Search for the cell housing the specified text and yield its (X, Y) center coordinate. 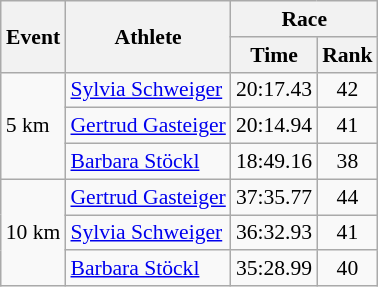
38 (348, 162)
40 (348, 269)
5 km (34, 126)
44 (348, 197)
18:49.16 (274, 162)
Rank (348, 55)
20:14.94 (274, 126)
37:35.77 (274, 197)
42 (348, 90)
10 km (34, 232)
Time (274, 55)
36:32.93 (274, 233)
20:17.43 (274, 90)
Athlete (148, 36)
Race (304, 19)
35:28.99 (274, 269)
Event (34, 36)
